Provide the (x, y) coordinate of the cell's center where the given text is located.  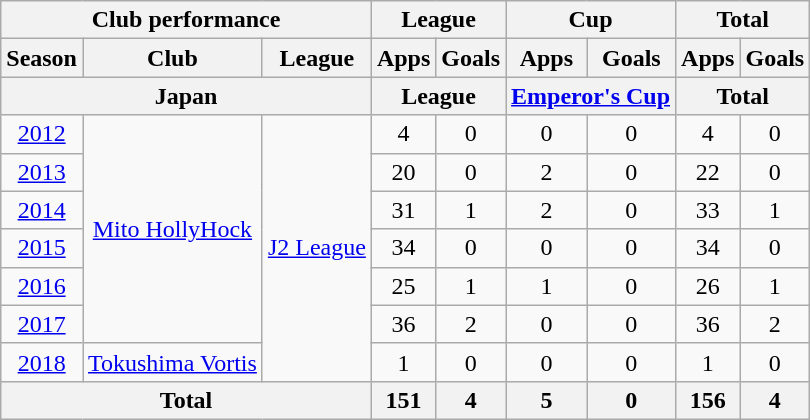
2012 (42, 134)
2017 (42, 324)
Season (42, 58)
Club (172, 58)
Mito HollyHock (172, 229)
33 (708, 210)
2018 (42, 362)
20 (403, 172)
26 (708, 286)
2013 (42, 172)
2016 (42, 286)
Cup (591, 20)
151 (403, 400)
Emperor's Cup (591, 96)
2015 (42, 248)
Tokushima Vortis (172, 362)
22 (708, 172)
J2 League (316, 248)
31 (403, 210)
25 (403, 286)
156 (708, 400)
Club performance (186, 20)
Japan (186, 96)
2014 (42, 210)
5 (547, 400)
